For the text-containing cell, return its midpoint in [x, y] coordinate format. 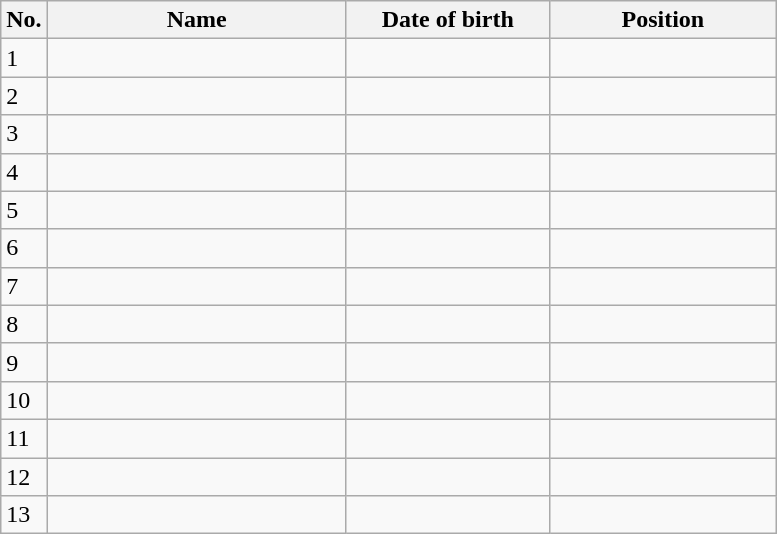
No. [24, 20]
10 [24, 400]
Position [662, 20]
2 [24, 96]
7 [24, 286]
9 [24, 362]
3 [24, 134]
11 [24, 438]
8 [24, 324]
13 [24, 515]
12 [24, 477]
Name [196, 20]
6 [24, 248]
4 [24, 172]
Date of birth [448, 20]
1 [24, 58]
5 [24, 210]
